Capture the cell that displays the provided text and extract its [X, Y] central coordinate. 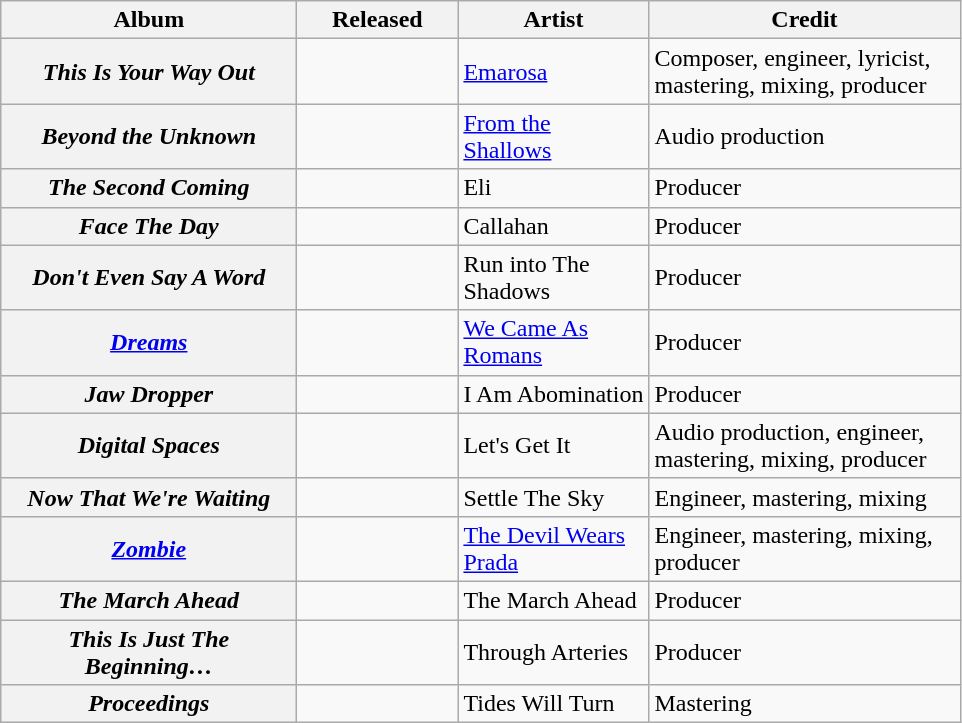
Mastering [804, 704]
This Is Just The Beginning… [149, 652]
Callahan [554, 226]
Don't Even Say A Word [149, 278]
Tides Will Turn [554, 704]
Engineer, mastering, mixing, producer [804, 548]
Jaw Dropper [149, 394]
Dreams [149, 342]
Emarosa [554, 72]
Composer, engineer, lyricist, mastering, mixing, producer [804, 72]
The Devil Wears Prada [554, 548]
Digital Spaces [149, 446]
I Am Abomination [554, 394]
Through Arteries [554, 652]
Zombie [149, 548]
Now That We're Waiting [149, 497]
This Is Your Way Out [149, 72]
Audio production, engineer, mastering, mixing, producer [804, 446]
Album [149, 20]
From the Shallows [554, 136]
Run into The Shadows [554, 278]
Settle The Sky [554, 497]
Proceedings [149, 704]
Audio production [804, 136]
Eli [554, 188]
Let's Get It [554, 446]
Artist [554, 20]
Credit [804, 20]
Beyond the Unknown [149, 136]
Released [378, 20]
Face The Day [149, 226]
Engineer, mastering, mixing [804, 497]
We Came As Romans [554, 342]
The Second Coming [149, 188]
